For the text-containing cell, return its midpoint in [X, Y] coordinate format. 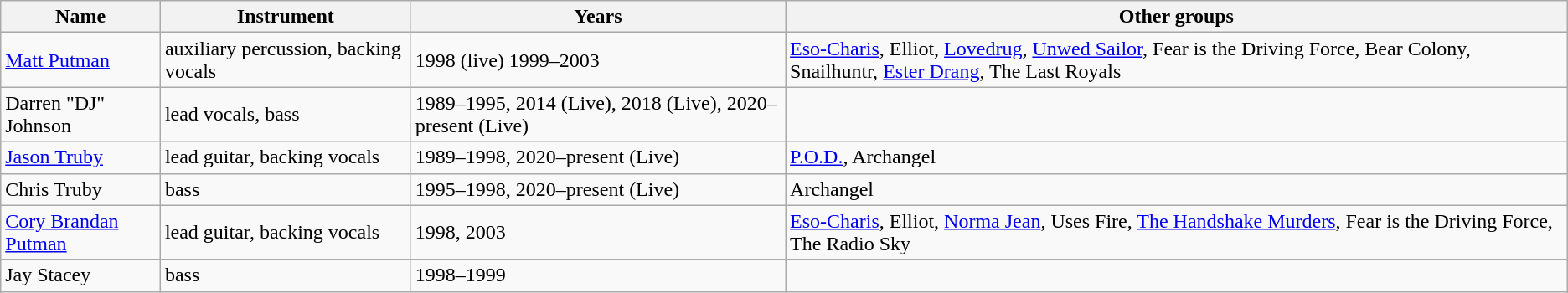
Darren "DJ" Johnson [80, 114]
1989–1995, 2014 (Live), 2018 (Live), 2020–present (Live) [598, 114]
1995–1998, 2020–present (Live) [598, 189]
Eso-Charis, Elliot, Norma Jean, Uses Fire, The Handshake Murders, Fear is the Driving Force, The Radio Sky [1177, 233]
P.O.D., Archangel [1177, 157]
Archangel [1177, 189]
1998–1999 [598, 275]
auxiliary percussion, backing vocals [285, 60]
Matt Putman [80, 60]
Instrument [285, 17]
Jay Stacey [80, 275]
Name [80, 17]
Jason Truby [80, 157]
Cory Brandan Putman [80, 233]
Years [598, 17]
Other groups [1177, 17]
lead vocals, bass [285, 114]
1998 (live) 1999–2003 [598, 60]
1998, 2003 [598, 233]
Eso-Charis, Elliot, Lovedrug, Unwed Sailor, Fear is the Driving Force, Bear Colony, Snailhuntr, Ester Drang, The Last Royals [1177, 60]
1989–1998, 2020–present (Live) [598, 157]
Chris Truby [80, 189]
